Capture the cell that displays the provided text and extract its (x, y) central coordinate. 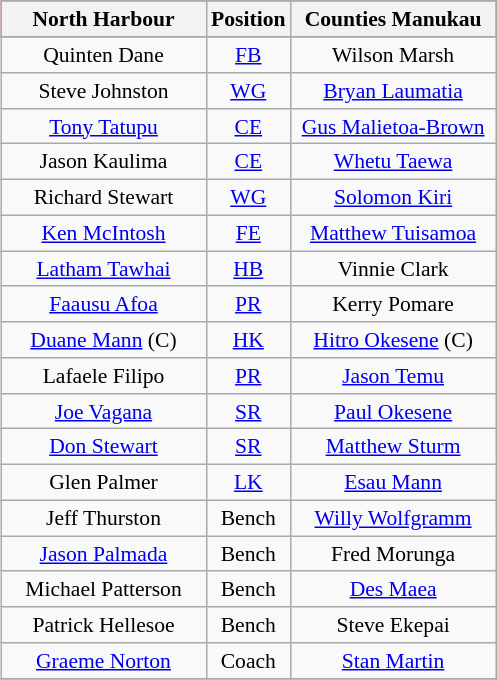
Stan Martin (394, 661)
Michael Patterson (104, 589)
Richard Stewart (104, 197)
Latham Tawhai (104, 269)
Quinten Dane (104, 55)
Vinnie Clark (394, 269)
Jason Palmada (104, 554)
Joe Vagana (104, 411)
Ken McIntosh (104, 233)
Willy Wolfgramm (394, 518)
Don Stewart (104, 447)
Patrick Hellesoe (104, 625)
Whetu Taewa (394, 162)
Jeff Thurston (104, 518)
Lafaele Filipo (104, 376)
Steve Ekepai (394, 625)
Des Maea (394, 589)
Position (248, 19)
Matthew Sturm (394, 447)
LK (248, 482)
Solomon Kiri (394, 197)
Jason Kaulima (104, 162)
Duane Mann (C) (104, 340)
Glen Palmer (104, 482)
Paul Okesene (394, 411)
Esau Mann (394, 482)
FB (248, 55)
Hitro Okesene (C) (394, 340)
Jason Temu (394, 376)
Graeme Norton (104, 661)
Wilson Marsh (394, 55)
FE (248, 233)
North Harbour (104, 19)
Counties Manukau (394, 19)
Tony Tatupu (104, 126)
Steve Johnston (104, 91)
Bryan Laumatia (394, 91)
Faausu Afoa (104, 304)
Matthew Tuisamoa (394, 233)
Kerry Pomare (394, 304)
HB (248, 269)
Fred Morunga (394, 554)
Gus Malietoa-Brown (394, 126)
HK (248, 340)
Coach (248, 661)
